Detect which cell encompasses the target text, then output its [X, Y] center coordinate. 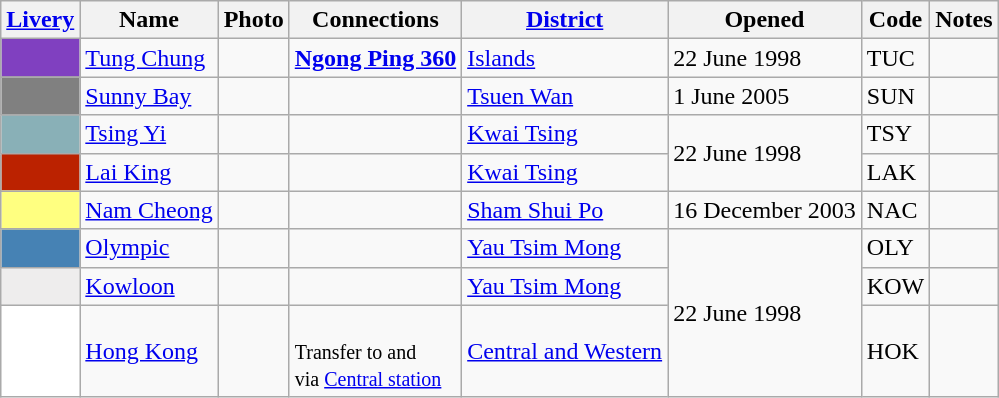
District [565, 20]
OLY [895, 248]
Central and Western [565, 351]
Livery [40, 20]
Sunny Bay [149, 96]
Islands [565, 58]
Code [895, 20]
Tsing Yi [149, 134]
1 June 2005 [765, 96]
Tung Chung [149, 58]
SUN [895, 96]
LAK [895, 172]
TUC [895, 58]
Kowloon [149, 286]
Tsuen Wan [565, 96]
Ngong Ping 360 [375, 58]
KOW [895, 286]
Olympic [149, 248]
Connections [375, 20]
Opened [765, 20]
Hong Kong [149, 351]
Lai King [149, 172]
Notes [964, 20]
Name [149, 20]
16 December 2003 [765, 210]
Sham Shui Po [565, 210]
HOK [895, 351]
Photo [254, 20]
Transfer to and via Central station [375, 351]
Nam Cheong [149, 210]
TSY [895, 134]
NAC [895, 210]
